Scan for the cell matching the given text and deliver its [x, y] coordinate at center. 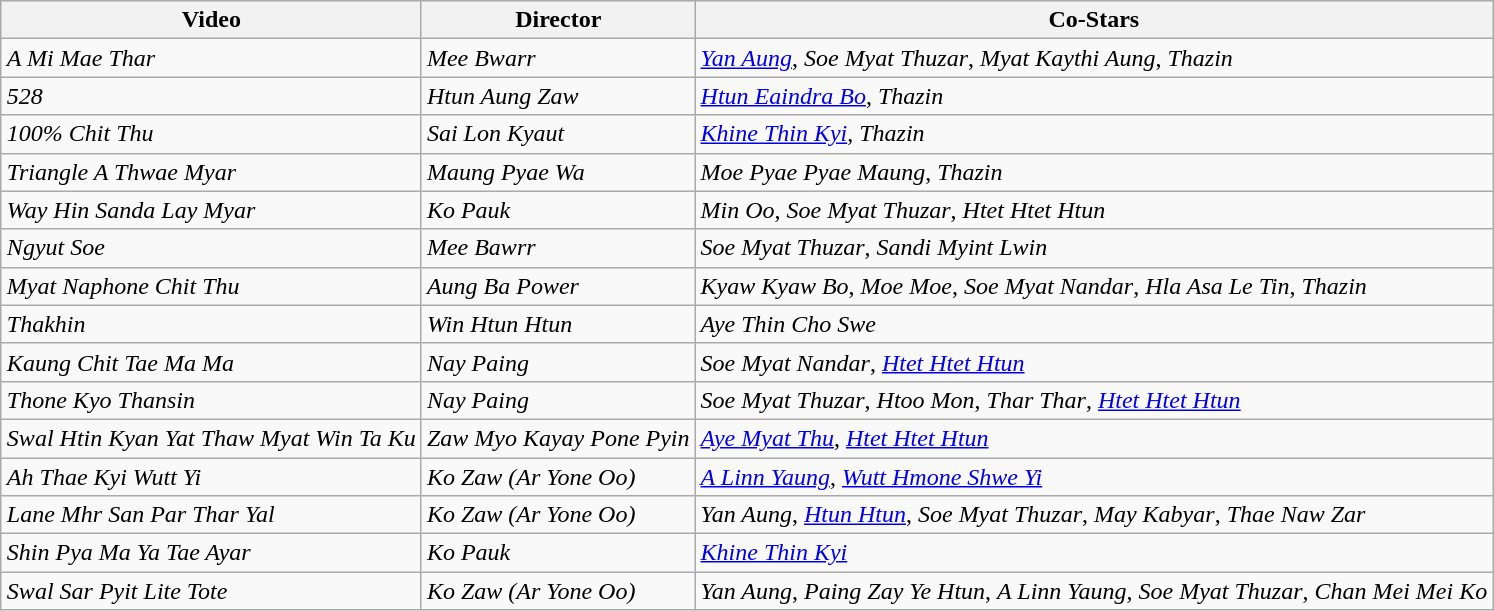
A Mi Mae Thar [211, 58]
Triangle A Thwae Myar [211, 172]
Kyaw Kyaw Bo, Moe Moe, Soe Myat Nandar, Hla Asa Le Tin, Thazin [1094, 286]
Kaung Chit Tae Ma Ma [211, 362]
Win Htun Htun [558, 324]
Video [211, 20]
Soe Myat Thuzar, Htoo Mon, Thar Thar, Htet Htet Htun [1094, 400]
Htun Eaindra Bo, Thazin [1094, 96]
Soe Myat Nandar, Htet Htet Htun [1094, 362]
Way Hin Sanda Lay Myar [211, 210]
100% Chit Thu [211, 134]
Lane Mhr San Par Thar Yal [211, 515]
Thakhin [211, 324]
Soe Myat Thuzar, Sandi Myint Lwin [1094, 248]
Ngyut Soe [211, 248]
Yan Aung, Htun Htun, Soe Myat Thuzar, May Kabyar, Thae Naw Zar [1094, 515]
Khine Thin Kyi, Thazin [1094, 134]
Min Oo, Soe Myat Thuzar, Htet Htet Htun [1094, 210]
Aye Thin Cho Swe [1094, 324]
Khine Thin Kyi [1094, 553]
Yan Aung, Paing Zay Ye Htun, A Linn Yaung, Soe Myat Thuzar, Chan Mei Mei Ko [1094, 591]
A Linn Yaung, Wutt Hmone Shwe Yi [1094, 477]
Myat Naphone Chit Thu [211, 286]
Zaw Myo Kayay Pone Pyin [558, 438]
Shin Pya Ma Ya Tae Ayar [211, 553]
Co-Stars [1094, 20]
Maung Pyae Wa [558, 172]
Yan Aung, Soe Myat Thuzar, Myat Kaythi Aung, Thazin [1094, 58]
Mee Bwarr [558, 58]
Sai Lon Kyaut [558, 134]
Aye Myat Thu, Htet Htet Htun [1094, 438]
Ah Thae Kyi Wutt Yi [211, 477]
Thone Kyo Thansin [211, 400]
Director [558, 20]
Moe Pyae Pyae Maung, Thazin [1094, 172]
Htun Aung Zaw [558, 96]
Aung Ba Power [558, 286]
Swal Htin Kyan Yat Thaw Myat Win Ta Ku [211, 438]
Mee Bawrr [558, 248]
Swal Sar Pyit Lite Tote [211, 591]
528 [211, 96]
